For the text-containing cell, return its midpoint in (x, y) coordinate format. 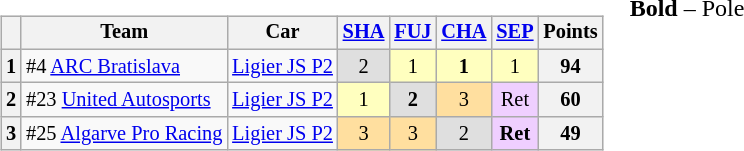
CHA (464, 33)
Team (124, 33)
#23 United Autosports (124, 100)
49 (570, 134)
#25 Algarve Pro Racing (124, 134)
SHA (364, 33)
60 (570, 100)
Points (570, 33)
94 (570, 66)
FUJ (412, 33)
Car (282, 33)
SEP (514, 33)
#4 ARC Bratislava (124, 66)
